For the text-containing cell, return its midpoint in (x, y) coordinate format. 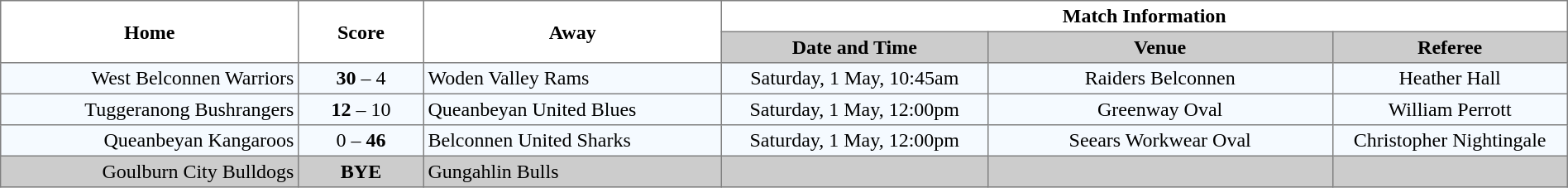
Raiders Belconnen (1159, 79)
Belconnen United Sharks (572, 141)
Gungahlin Bulls (572, 171)
Queanbeyan Kangaroos (150, 141)
Goulburn City Bulldogs (150, 171)
Match Information (1145, 17)
Date and Time (854, 47)
BYE (361, 171)
Saturday, 1 May, 10:45am (854, 79)
West Belconnen Warriors (150, 79)
Away (572, 31)
Home (150, 31)
Venue (1159, 47)
0 – 46 (361, 141)
Referee (1450, 47)
Christopher Nightingale (1450, 141)
30 – 4 (361, 79)
William Perrott (1450, 109)
12 – 10 (361, 109)
Seears Workwear Oval (1159, 141)
Woden Valley Rams (572, 79)
Greenway Oval (1159, 109)
Queanbeyan United Blues (572, 109)
Score (361, 31)
Heather Hall (1450, 79)
Tuggeranong Bushrangers (150, 109)
